Detect which cell encompasses the target text, then output its (x, y) center coordinate. 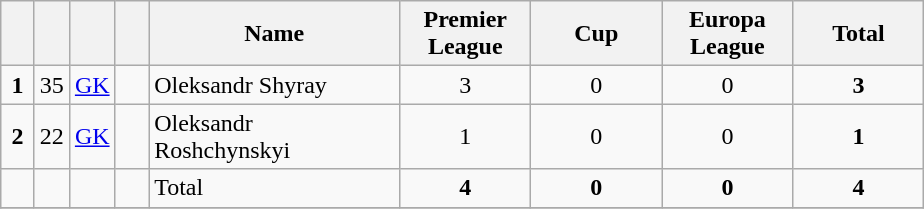
Oleksandr Roshchynskyi (274, 136)
Oleksandr Shyray (274, 85)
Name (274, 34)
Premier League (466, 34)
2 (18, 136)
35 (52, 85)
22 (52, 136)
Europa League (728, 34)
Cup (596, 34)
